Return the (x, y) coordinate for the center point of the cell that contains the specified text.  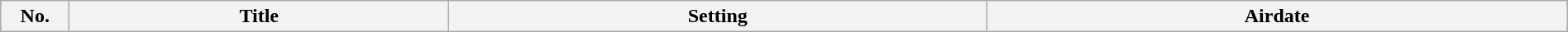
Title (260, 16)
Airdate (1277, 16)
No. (35, 16)
Setting (718, 16)
